Output the (X, Y) coordinate of the center of the cell containing the given text.  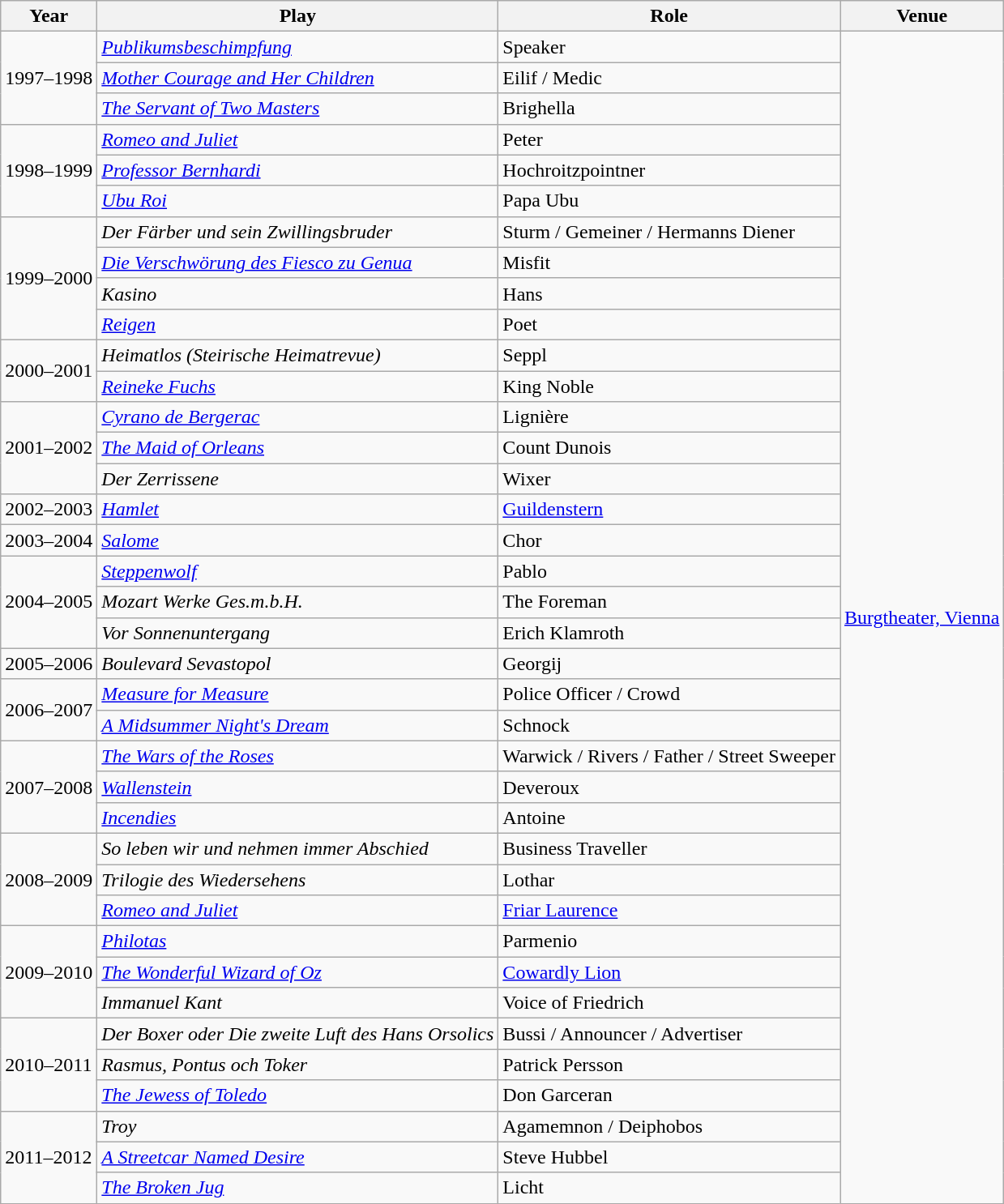
2011–2012 (49, 1157)
Don Garceran (669, 1095)
Eilif / Medic (669, 78)
Heimatlos (Steirische Heimatrevue) (298, 355)
1998–1999 (49, 170)
Hochroitzpointner (669, 170)
Lothar (669, 879)
Wixer (669, 479)
Cyrano de Bergerac (298, 417)
King Noble (669, 386)
Warwick / Rivers / Father / Street Sweeper (669, 756)
The Broken Jug (298, 1188)
A Streetcar Named Desire (298, 1157)
Brighella (669, 109)
2004–2005 (49, 602)
Reineke Fuchs (298, 386)
Licht (669, 1188)
Reigen (298, 324)
The Jewess of Toledo (298, 1095)
2009–2010 (49, 972)
Immanuel Kant (298, 1003)
Police Officer / Crowd (669, 694)
1997–1998 (49, 78)
Mother Courage and Her Children (298, 78)
Kasino (298, 293)
The Foreman (669, 602)
2008–2009 (49, 879)
Die Verschwörung des Fiesco zu Genua (298, 263)
Play (298, 16)
Business Traveller (669, 848)
Wallenstein (298, 787)
2007–2008 (49, 787)
Chor (669, 540)
Der Färber und sein Zwillingsbruder (298, 232)
Publikumsbeschimpfung (298, 47)
Der Zerrissene (298, 479)
2005–2006 (49, 664)
Misfit (669, 263)
1999–2000 (49, 278)
Bussi / Announcer / Advertiser (669, 1034)
Papa Ubu (669, 201)
Antoine (669, 818)
Boulevard Sevastopol (298, 664)
2006–2007 (49, 710)
Speaker (669, 47)
The Wonderful Wizard of Oz (298, 972)
Pablo (669, 571)
The Maid of Orleans (298, 448)
Patrick Persson (669, 1065)
Sturm / Gemeiner / Hermanns Diener (669, 232)
Ubu Roi (298, 201)
Salome (298, 540)
Mozart Werke Ges.m.b.H. (298, 602)
2000–2001 (49, 370)
The Wars of the Roses (298, 756)
Trilogie des Wiedersehens (298, 879)
Year (49, 16)
Role (669, 16)
Friar Laurence (669, 911)
Schnock (669, 725)
Poet (669, 324)
Georgij (669, 664)
Lignière (669, 417)
Deveroux (669, 787)
2010–2011 (49, 1065)
Parmenio (669, 941)
2002–2003 (49, 510)
Rasmus, Pontus och Toker (298, 1065)
Hamlet (298, 510)
A Midsummer Night's Dream (298, 725)
The Servant of Two Masters (298, 109)
Voice of Friedrich (669, 1003)
Cowardly Lion (669, 972)
Hans (669, 293)
Steppenwolf (298, 571)
Vor Sonnenuntergang (298, 633)
So leben wir und nehmen immer Abschied (298, 848)
Professor Bernhardi (298, 170)
Peter (669, 139)
Agamemnon / Deiphobos (669, 1126)
Burgtheater, Vienna (922, 617)
Count Dunois (669, 448)
Philotas (298, 941)
Seppl (669, 355)
Der Boxer oder Die zweite Luft des Hans Orsolics (298, 1034)
Erich Klamroth (669, 633)
2003–2004 (49, 540)
2001–2002 (49, 448)
Venue (922, 16)
Steve Hubbel (669, 1157)
Measure for Measure (298, 694)
Incendies (298, 818)
Troy (298, 1126)
Guildenstern (669, 510)
